Return the [X, Y] coordinate for the center point of the cell that contains the specified text.  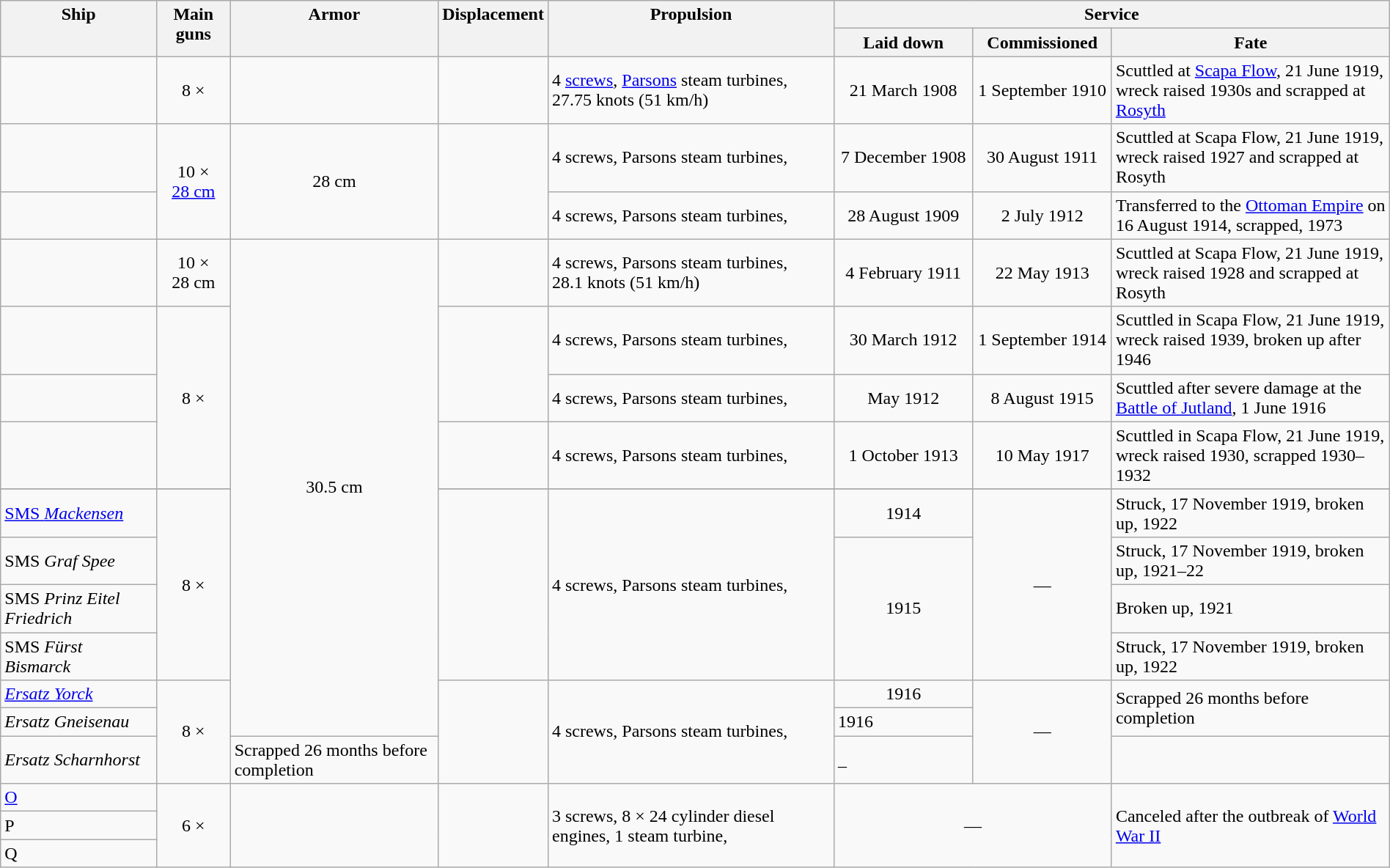
28 August 1909 [903, 216]
Scuttled in Scapa Flow, 21 June 1919, wreck raised 1930, scrapped 1930–1932 [1251, 455]
SMS Mackensen [79, 513]
1 September 1914 [1042, 340]
10 May 1917 [1042, 455]
28 cm [334, 182]
4 February 1911 [903, 273]
21 March 1908 [903, 90]
8 August 1915 [1042, 397]
Ersatz Gneisenau [79, 722]
Transferred to the Ottoman Empire on 16 August 1914, scrapped, 1973 [1251, 216]
May 1912 [903, 397]
P [79, 825]
Ship [79, 29]
Commissioned [1042, 43]
Fate [1251, 43]
Broken up, 1921 [1251, 608]
1 October 1913 [903, 455]
Ersatz Scharnhorst [79, 759]
22 May 1913 [1042, 273]
Scuttled at Scapa Flow, 21 June 1919, wreck raised 1927 and scrapped at Rosyth [1251, 158]
1 September 1910 [1042, 90]
O [79, 798]
SMS Fürst Bismarck [79, 655]
Main guns [194, 29]
_ [903, 759]
30 August 1911 [1042, 158]
6 × [194, 825]
Q [79, 853]
1915 [903, 608]
Struck, 17 November 1919, broken up, 1921–22 [1251, 560]
Scuttled after severe damage at the Battle of Jutland, 1 June 1916 [1251, 397]
30.5 cm [334, 488]
Laid down [903, 43]
3 screws, 8 × 24 cylinder diesel engines, 1 steam turbine, [691, 825]
Scuttled in Scapa Flow, 21 June 1919, wreck raised 1939, broken up after 1946 [1251, 340]
Displacement [493, 29]
4 screws, Parsons steam turbines, 27.75 knots (51 km/h) [691, 90]
Armor [334, 29]
Canceled after the outbreak of World War II [1251, 825]
SMS Graf Spee [79, 560]
Ersatz Yorck [79, 694]
SMS Prinz Eitel Friedrich [79, 608]
4 screws, Parsons steam turbines, 28.1 knots (51 km/h) [691, 273]
Service [1111, 15]
2 July 1912 [1042, 216]
Scuttled at Scapa Flow, 21 June 1919, wreck raised 1930s and scrapped at Rosyth [1251, 90]
7 December 1908 [903, 158]
Propulsion [691, 29]
1914 [903, 513]
Scuttled at Scapa Flow, 21 June 1919, wreck raised 1928 and scrapped at Rosyth [1251, 273]
30 March 1912 [903, 340]
